Pinpoint the cell where the given text exists, returning its (x, y) midpoint coordinate. 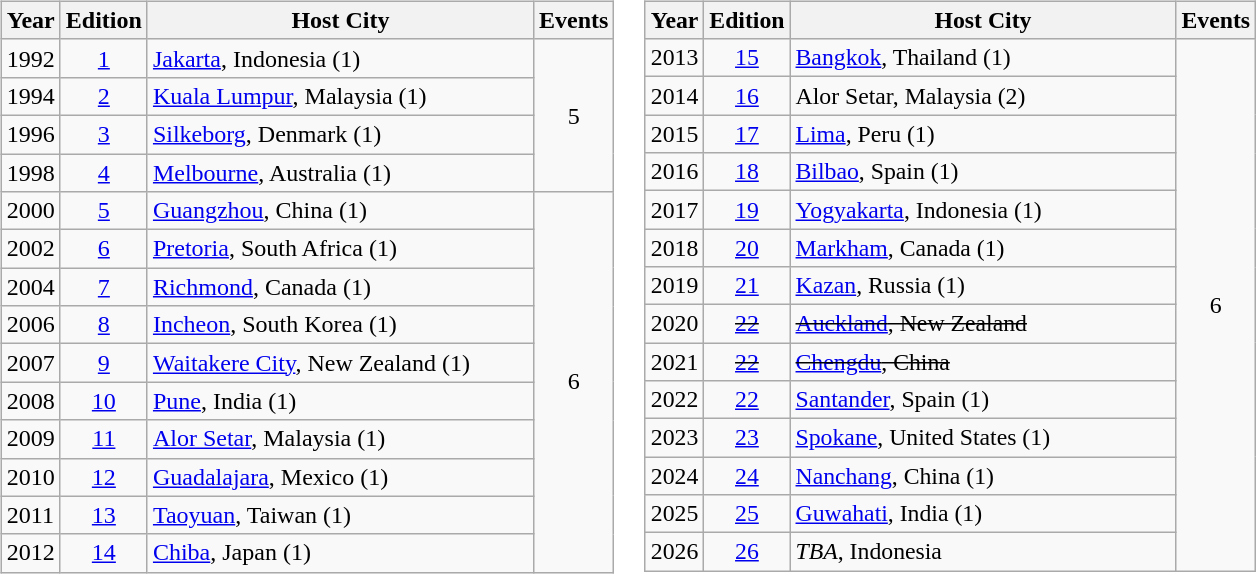
2011 (30, 515)
Guadalajara, Mexico (1) (340, 477)
2000 (30, 211)
3 (104, 134)
2018 (674, 248)
16 (747, 96)
23 (747, 438)
Chiba, Japan (1) (340, 553)
2017 (674, 210)
2010 (30, 477)
2025 (674, 514)
15 (747, 58)
2021 (674, 362)
18 (747, 172)
2026 (674, 552)
1 (104, 58)
Yogyakarta, Indonesia (1) (983, 210)
Waitakere City, New Zealand (1) (340, 363)
2008 (30, 401)
17 (747, 134)
Bilbao, Spain (1) (983, 172)
Bangkok, Thailand (1) (983, 58)
Chengdu, China (983, 362)
1992 (30, 58)
Jakarta, Indonesia (1) (340, 58)
1998 (30, 173)
Pune, India (1) (340, 401)
4 (104, 173)
Taoyuan, Taiwan (1) (340, 515)
11 (104, 439)
Pretoria, South Africa (1) (340, 249)
Lima, Peru (1) (983, 134)
2022 (674, 400)
1994 (30, 96)
Richmond, Canada (1) (340, 287)
Nanchang, China (1) (983, 476)
Markham, Canada (1) (983, 248)
2013 (674, 58)
2002 (30, 249)
2006 (30, 325)
25 (747, 514)
2023 (674, 438)
Guangzhou, China (1) (340, 211)
2 (104, 96)
1996 (30, 134)
8 (104, 325)
Alor Setar, Malaysia (1) (340, 439)
Santander, Spain (1) (983, 400)
24 (747, 476)
12 (104, 477)
Alor Setar, Malaysia (2) (983, 96)
Auckland, New Zealand (983, 324)
Spokane, United States (1) (983, 438)
2016 (674, 172)
2012 (30, 553)
10 (104, 401)
14 (104, 553)
2004 (30, 287)
2024 (674, 476)
Incheon, South Korea (1) (340, 325)
26 (747, 552)
7 (104, 287)
2019 (674, 286)
19 (747, 210)
Kazan, Russia (1) (983, 286)
21 (747, 286)
TBA, Indonesia (983, 552)
20 (747, 248)
2020 (674, 324)
13 (104, 515)
Guwahati, India (1) (983, 514)
Melbourne, Australia (1) (340, 173)
2007 (30, 363)
2009 (30, 439)
9 (104, 363)
2014 (674, 96)
2015 (674, 134)
Kuala Lumpur, Malaysia (1) (340, 96)
Silkeborg, Denmark (1) (340, 134)
